Return (X, Y) of the center of cell containing provided text 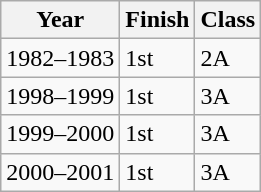
1998–1999 (60, 96)
2000–2001 (60, 172)
Year (60, 20)
1999–2000 (60, 134)
Class (228, 20)
Finish (158, 20)
2A (228, 58)
1982–1983 (60, 58)
